Find where the given text appears and provide that cell's center as (x, y) coordinate. 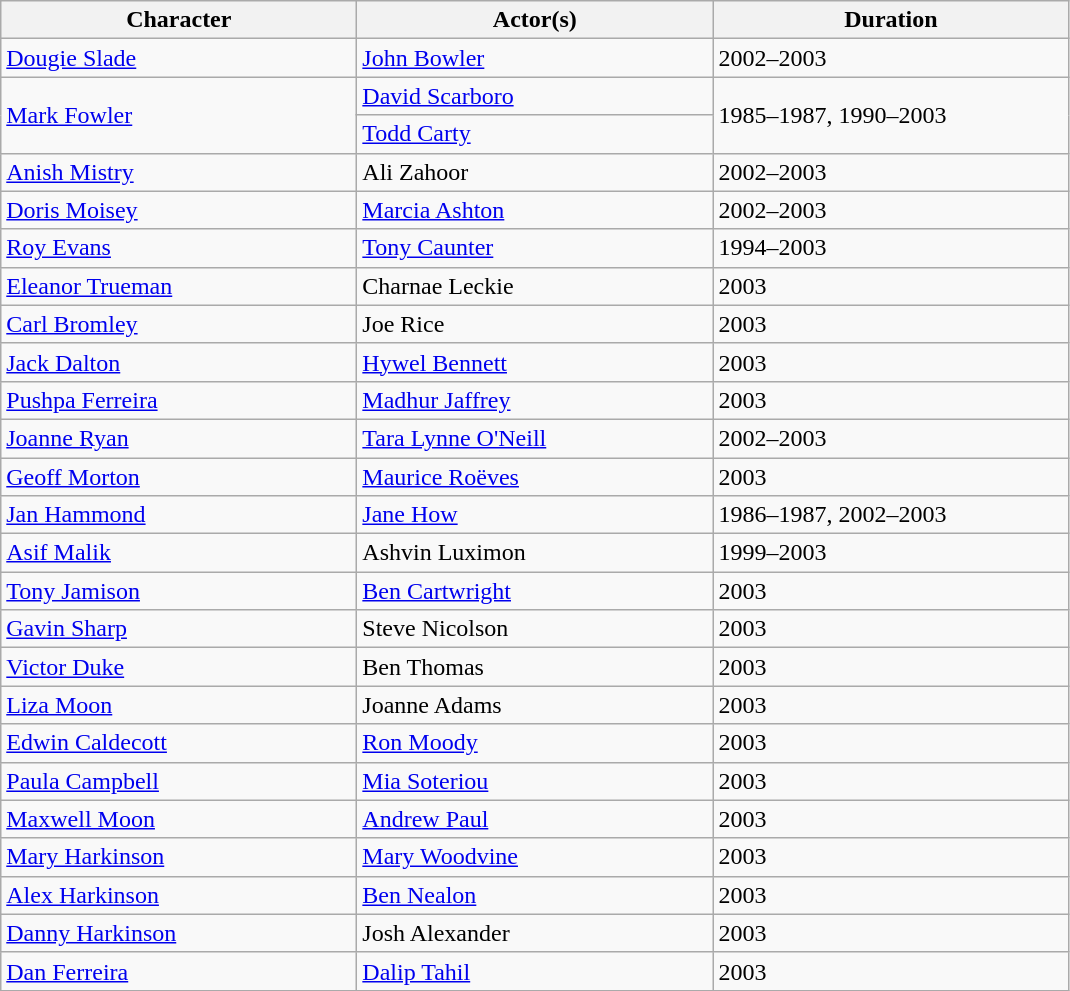
Pushpa Ferreira (179, 400)
Madhur Jaffrey (535, 400)
Josh Alexander (535, 933)
Jan Hammond (179, 515)
Maurice Roëves (535, 477)
Tony Jamison (179, 591)
1994–2003 (891, 248)
Mary Woodvine (535, 857)
Dougie Slade (179, 58)
Ali Zahoor (535, 172)
Anish Mistry (179, 172)
Paula Campbell (179, 781)
Hywel Bennett (535, 362)
Geoff Morton (179, 477)
Eleanor Trueman (179, 286)
Mia Soteriou (535, 781)
Ron Moody (535, 743)
Jane How (535, 515)
Jack Dalton (179, 362)
Actor(s) (535, 20)
Todd Carty (535, 134)
Ben Nealon (535, 895)
1985–1987, 1990–2003 (891, 115)
Tara Lynne O'Neill (535, 438)
Ashvin Luximon (535, 553)
Victor Duke (179, 667)
Liza Moon (179, 705)
Character (179, 20)
Dalip Tahil (535, 971)
Steve Nicolson (535, 629)
Doris Moisey (179, 210)
Ben Thomas (535, 667)
Joanne Adams (535, 705)
1986–1987, 2002–2003 (891, 515)
John Bowler (535, 58)
Marcia Ashton (535, 210)
Dan Ferreira (179, 971)
Danny Harkinson (179, 933)
Asif Malik (179, 553)
Joe Rice (535, 324)
Roy Evans (179, 248)
Edwin Caldecott (179, 743)
1999–2003 (891, 553)
Charnae Leckie (535, 286)
Andrew Paul (535, 819)
Duration (891, 20)
Alex Harkinson (179, 895)
Mary Harkinson (179, 857)
Carl Bromley (179, 324)
Mark Fowler (179, 115)
David Scarboro (535, 96)
Gavin Sharp (179, 629)
Joanne Ryan (179, 438)
Ben Cartwright (535, 591)
Tony Caunter (535, 248)
Maxwell Moon (179, 819)
